Determine the [X, Y] coordinate at the center of the cell enclosing the given text.  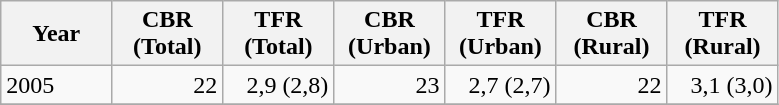
CBR (Urban) [390, 34]
CBR (Total) [168, 34]
3,1 (3,0) [722, 85]
2005 [56, 85]
23 [390, 85]
TFR (Urban) [500, 34]
TFR (Rural) [722, 34]
2,9 (2,8) [278, 85]
TFR (Total) [278, 34]
2,7 (2,7) [500, 85]
Year [56, 34]
CBR (Rural) [612, 34]
